Return the (x, y) coordinate for the center point of the cell that contains the specified text.  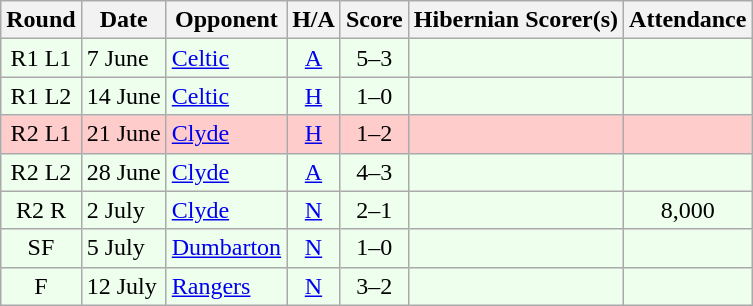
R2 R (41, 210)
14 June (124, 96)
5 July (124, 248)
Rangers (226, 286)
R2 L1 (41, 134)
R2 L2 (41, 172)
28 June (124, 172)
Opponent (226, 20)
Dumbarton (226, 248)
1–2 (374, 134)
Score (374, 20)
4–3 (374, 172)
SF (41, 248)
5–3 (374, 58)
21 June (124, 134)
R1 L2 (41, 96)
R1 L1 (41, 58)
F (41, 286)
2 July (124, 210)
2–1 (374, 210)
Date (124, 20)
Round (41, 20)
Attendance (688, 20)
8,000 (688, 210)
12 July (124, 286)
3–2 (374, 286)
H/A (314, 20)
Hibernian Scorer(s) (516, 20)
7 June (124, 58)
